Extract the [x, y] coordinate from the center of the cell holding the provided text.  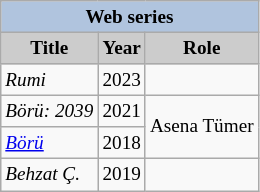
Börü: 2039 [50, 111]
Rumi [50, 80]
Role [202, 48]
Behzat Ç. [50, 175]
Year [122, 48]
Börü [50, 143]
Web series [130, 17]
2023 [122, 80]
Title [50, 48]
2018 [122, 143]
2019 [122, 175]
2021 [122, 111]
Asena Tümer [202, 126]
